For the text-containing cell, return its midpoint in (x, y) coordinate format. 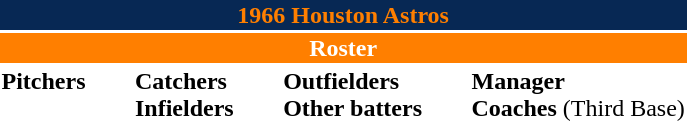
Roster (343, 48)
1966 Houston Astros (343, 15)
